Determine the [X, Y] coordinate at the center of the cell enclosing the given text.  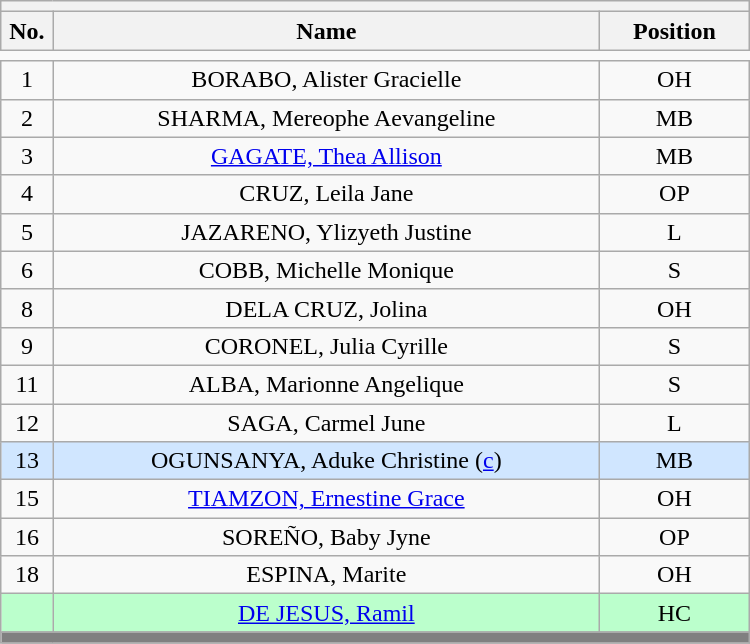
SAGA, Carmel June [326, 423]
JAZARENO, Ylizyeth Justine [326, 232]
HC [675, 613]
6 [27, 270]
BORABO, Alister Gracielle [326, 80]
16 [27, 537]
OGUNSANYA, Aduke Christine (c) [326, 461]
No. [27, 31]
4 [27, 194]
GAGATE, Thea Allison [326, 156]
13 [27, 461]
ESPINA, Marite [326, 575]
SHARMA, Mereophe Aevangeline [326, 118]
CRUZ, Leila Jane [326, 194]
Name [326, 31]
1 [27, 80]
COBB, Michelle Monique [326, 270]
DE JESUS, Ramil [326, 613]
18 [27, 575]
9 [27, 346]
12 [27, 423]
5 [27, 232]
CORONEL, Julia Cyrille [326, 346]
15 [27, 499]
Position [675, 31]
DELA CRUZ, Jolina [326, 308]
ALBA, Marionne Angelique [326, 384]
11 [27, 384]
TIAMZON, Ernestine Grace [326, 499]
2 [27, 118]
3 [27, 156]
8 [27, 308]
SOREÑO, Baby Jyne [326, 537]
